Scan for the cell matching the given text and deliver its [X, Y] coordinate at center. 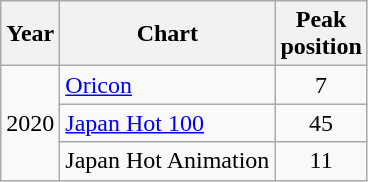
Chart [168, 34]
7 [321, 85]
45 [321, 123]
2020 [30, 123]
Year [30, 34]
Japan Hot 100 [168, 123]
11 [321, 161]
Peakposition [321, 34]
Oricon [168, 85]
Japan Hot Animation [168, 161]
